Locate the cell with the specified text and output its [x, y] center coordinate. 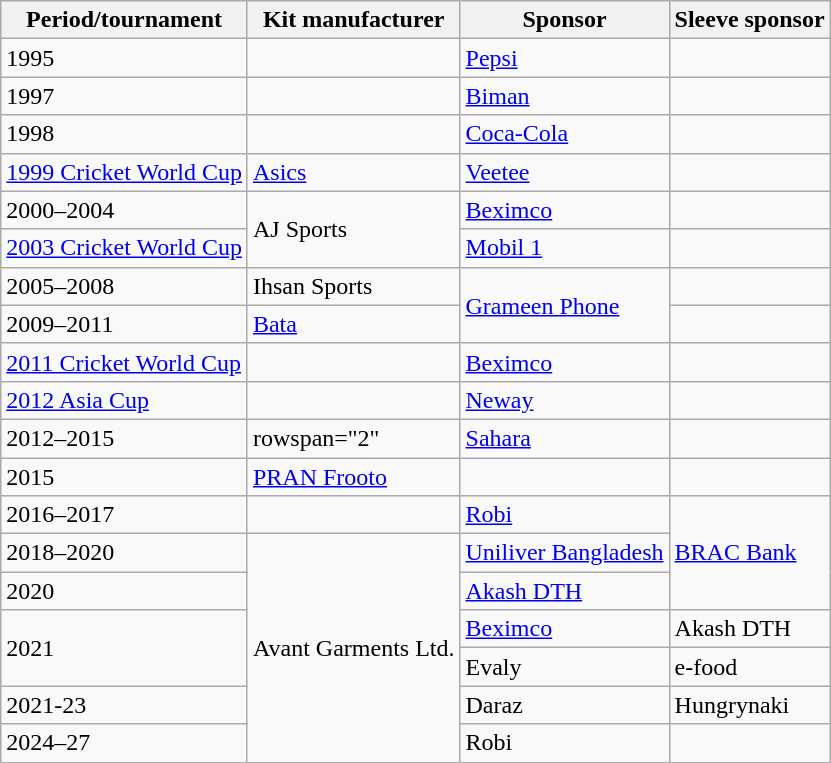
rowspan="2" [354, 438]
Sponsor [564, 20]
AJ Sports [354, 229]
Kit manufacturer [354, 20]
Hungrynaki [750, 705]
2024–27 [124, 743]
Avant Garments Ltd. [354, 648]
1998 [124, 134]
2016–2017 [124, 515]
Bata [354, 324]
Mobil 1 [564, 248]
PRAN Frooto [354, 477]
2003 Cricket World Cup [124, 248]
2009–2011 [124, 324]
2005–2008 [124, 286]
2000–2004 [124, 210]
Veetee [564, 172]
Daraz [564, 705]
2011 Cricket World Cup [124, 362]
Coca-Cola [564, 134]
2021 [124, 648]
Biman [564, 96]
1997 [124, 96]
2012–2015 [124, 438]
Ihsan Sports [354, 286]
BRAC Bank [750, 553]
Period/tournament [124, 20]
2015 [124, 477]
Pepsi [564, 58]
2020 [124, 591]
Uniliver Bangladesh [564, 553]
Grameen Phone [564, 305]
Sleeve sponsor [750, 20]
Asics [354, 172]
Neway [564, 400]
Evaly [564, 667]
2021-23 [124, 705]
2018–2020 [124, 553]
e-food [750, 667]
2012 Asia Cup [124, 400]
Sahara [564, 438]
1999 Cricket World Cup [124, 172]
1995 [124, 58]
